Determine the (x, y) coordinate at the center of the cell enclosing the given text.  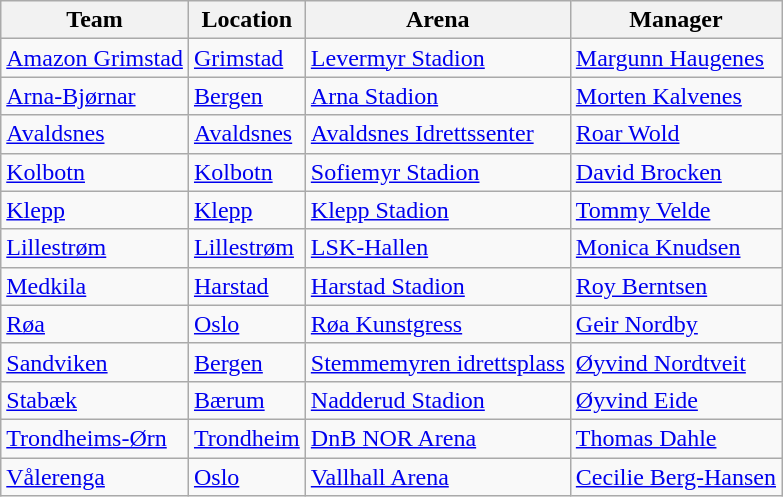
Arna-Bjørnar (95, 96)
Nadderud Stadion (438, 400)
Location (246, 20)
Røa (95, 324)
David Brocken (676, 172)
Arna Stadion (438, 96)
LSK-Hallen (438, 248)
Øyvind Nordtveit (676, 362)
Morten Kalvenes (676, 96)
Klepp Stadion (438, 210)
Avaldsnes Idrettssenter (438, 134)
Amazon Grimstad (95, 58)
Manager (676, 20)
Tommy Velde (676, 210)
Stemmemyren idrettsplass (438, 362)
Vallhall Arena (438, 477)
Sandviken (95, 362)
Grimstad (246, 58)
Geir Nordby (676, 324)
Arena (438, 20)
Team (95, 20)
Røa Kunstgress (438, 324)
Trondheim (246, 438)
DnB NOR Arena (438, 438)
Sofiemyr Stadion (438, 172)
Roar Wold (676, 134)
Roy Berntsen (676, 286)
Trondheims-Ørn (95, 438)
Stabæk (95, 400)
Harstad Stadion (438, 286)
Cecilie Berg-Hansen (676, 477)
Medkila (95, 286)
Harstad (246, 286)
Vålerenga (95, 477)
Levermyr Stadion (438, 58)
Bærum (246, 400)
Monica Knudsen (676, 248)
Thomas Dahle (676, 438)
Margunn Haugenes (676, 58)
Øyvind Eide (676, 400)
